Pinpoint the cell where the given text exists, returning its (x, y) midpoint coordinate. 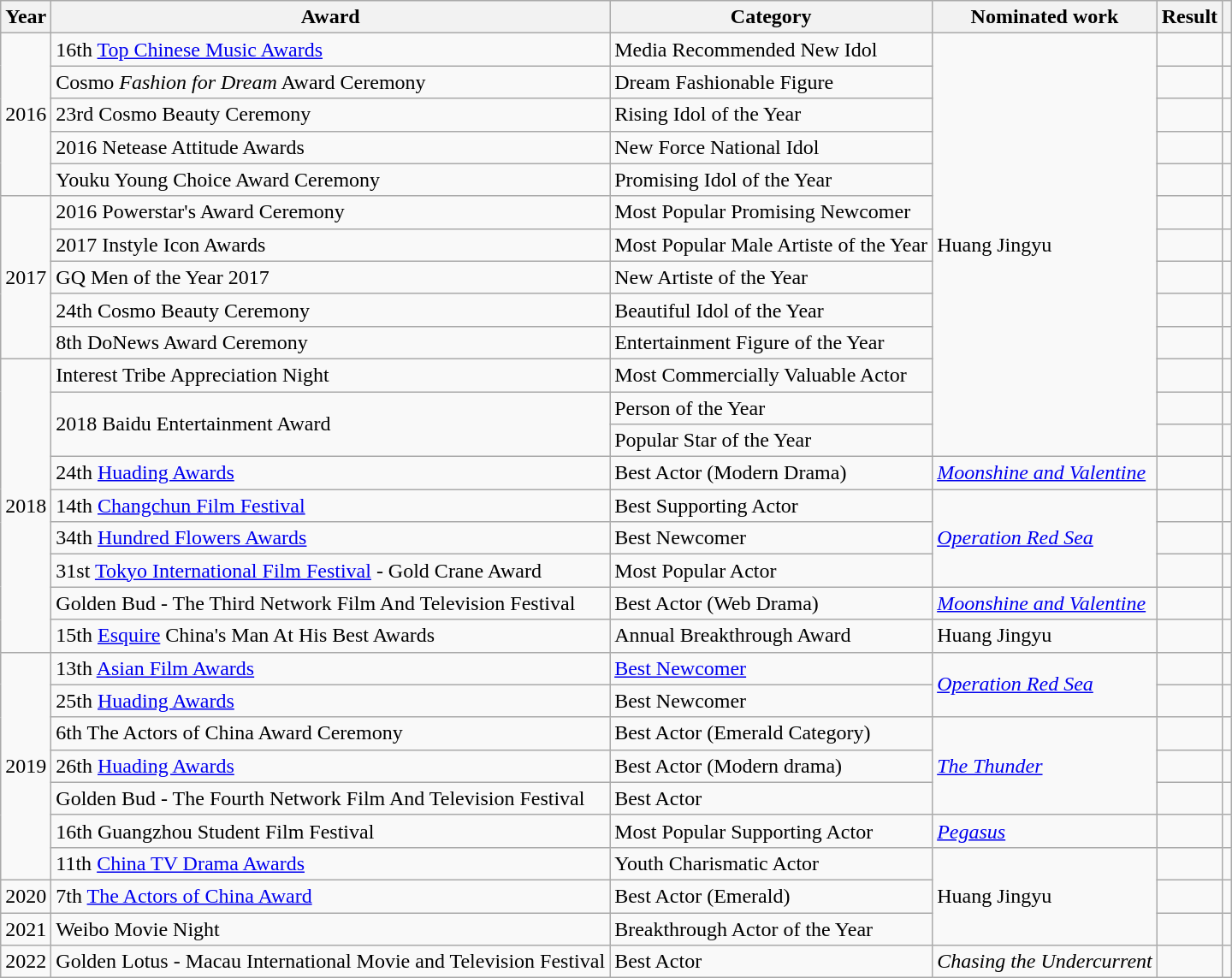
31st Tokyo International Film Festival - Gold Crane Award (330, 571)
Best Actor (Modern drama) (772, 766)
Most Popular Male Artiste of the Year (772, 245)
14th Changchun Film Festival (330, 506)
Youth Charismatic Actor (772, 863)
Annual Breakthrough Award (772, 636)
Popular Star of the Year (772, 441)
Breakthrough Actor of the Year (772, 928)
Rising Idol of the Year (772, 115)
8th DoNews Award Ceremony (330, 342)
24th Huading Awards (330, 473)
Media Recommended New Idol (772, 50)
23rd Cosmo Beauty Ceremony (330, 115)
Beautiful Idol of the Year (772, 310)
Chasing the Undercurrent (1045, 962)
2017 Instyle Icon Awards (330, 245)
Golden Bud - The Third Network Film And Television Festival (330, 603)
Golden Lotus - Macau International Movie and Television Festival (330, 962)
2016 Powerstar's Award Ceremony (330, 212)
Best Actor (Emerald Category) (772, 733)
Promising Idol of the Year (772, 180)
Pegasus (1045, 831)
15th Esquire China's Man At His Best Awards (330, 636)
2018 (26, 505)
24th Cosmo Beauty Ceremony (330, 310)
Best Supporting Actor (772, 506)
26th Huading Awards (330, 766)
Weibo Movie Night (330, 928)
6th The Actors of China Award Ceremony (330, 733)
Best Actor (Web Drama) (772, 603)
Interest Tribe Appreciation Night (330, 375)
Most Commercially Valuable Actor (772, 375)
34th Hundred Flowers Awards (330, 538)
Result (1189, 17)
2021 (26, 928)
GQ Men of the Year 2017 (330, 277)
7th The Actors of China Award (330, 896)
Cosmo Fashion for Dream Award Ceremony (330, 82)
Nominated work (1045, 17)
13th Asian Film Awards (330, 668)
Best Actor (Modern Drama) (772, 473)
2016 (26, 115)
Category (772, 17)
Youku Young Choice Award Ceremony (330, 180)
16th Top Chinese Music Awards (330, 50)
2022 (26, 962)
11th China TV Drama Awards (330, 863)
Most Popular Supporting Actor (772, 831)
2017 (26, 277)
2019 (26, 766)
New Force National Idol (772, 147)
16th Guangzhou Student Film Festival (330, 831)
The Thunder (1045, 766)
Year (26, 17)
Dream Fashionable Figure (772, 82)
New Artiste of the Year (772, 277)
Golden Bud - The Fourth Network Film And Television Festival (330, 798)
25th Huading Awards (330, 701)
Most Popular Actor (772, 571)
Entertainment Figure of the Year (772, 342)
Award (330, 17)
2018 Baidu Entertainment Award (330, 424)
Best Actor (Emerald) (772, 896)
2020 (26, 896)
Person of the Year (772, 408)
2016 Netease Attitude Awards (330, 147)
Most Popular Promising Newcomer (772, 212)
